Find where the given text appears and provide that cell's center as (x, y) coordinate. 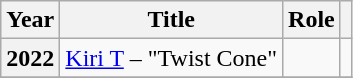
Year (30, 20)
2022 (30, 58)
Kiri T – "Twist Cone" (172, 58)
Role (312, 20)
Title (172, 20)
